Identify which cell holds the provided text, then report its [x, y] central coordinate. 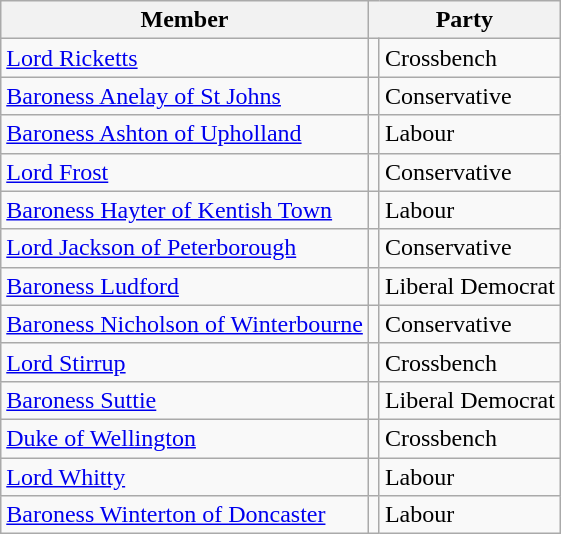
Member [185, 20]
Lord Stirrup [185, 362]
Duke of Wellington [185, 438]
Baroness Suttie [185, 400]
Lord Whitty [185, 477]
Lord Jackson of Peterborough [185, 248]
Baroness Hayter of Kentish Town [185, 210]
Baroness Ashton of Upholland [185, 134]
Lord Frost [185, 172]
Baroness Ludford [185, 286]
Baroness Winterton of Doncaster [185, 515]
Lord Ricketts [185, 58]
Party [464, 20]
Baroness Anelay of St Johns [185, 96]
Baroness Nicholson of Winterbourne [185, 324]
